Pinpoint the cell where the given text exists, returning its [X, Y] midpoint coordinate. 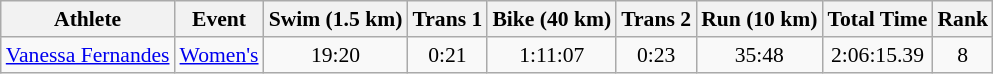
Trans 2 [656, 19]
0:23 [656, 55]
Run (10 km) [759, 19]
Bike (40 km) [552, 19]
Athlete [88, 19]
Swim (1.5 km) [336, 19]
Vanessa Fernandes [88, 55]
Rank [962, 19]
Event [220, 19]
Total Time [878, 19]
8 [962, 55]
Women's [220, 55]
19:20 [336, 55]
35:48 [759, 55]
1:11:07 [552, 55]
2:06:15.39 [878, 55]
0:21 [447, 55]
Trans 1 [447, 19]
